Scan for the cell matching the given text and deliver its [x, y] coordinate at center. 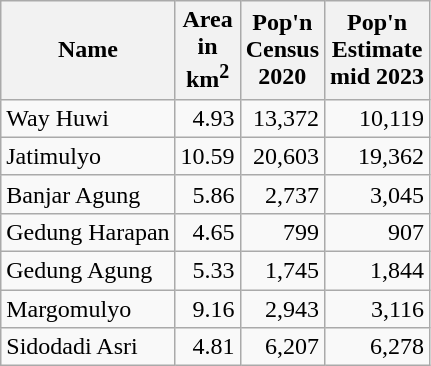
1,745 [282, 271]
Banjar Agung [88, 194]
Way Huwi [88, 118]
Area inkm2 [208, 50]
Pop'nCensus2020 [282, 50]
10.59 [208, 156]
3,045 [378, 194]
6,278 [378, 347]
4.93 [208, 118]
10,119 [378, 118]
Jatimulyo [88, 156]
19,362 [378, 156]
Gedung Agung [88, 271]
Pop'nEstimatemid 2023 [378, 50]
907 [378, 232]
799 [282, 232]
2,737 [282, 194]
4.81 [208, 347]
2,943 [282, 309]
5.86 [208, 194]
3,116 [378, 309]
Margomulyo [88, 309]
5.33 [208, 271]
Gedung Harapan [88, 232]
4.65 [208, 232]
6,207 [282, 347]
Sidodadi Asri [88, 347]
9.16 [208, 309]
Name [88, 50]
13,372 [282, 118]
1,844 [378, 271]
20,603 [282, 156]
